Return the (X, Y) coordinate for the center point of the cell that contains the specified text.  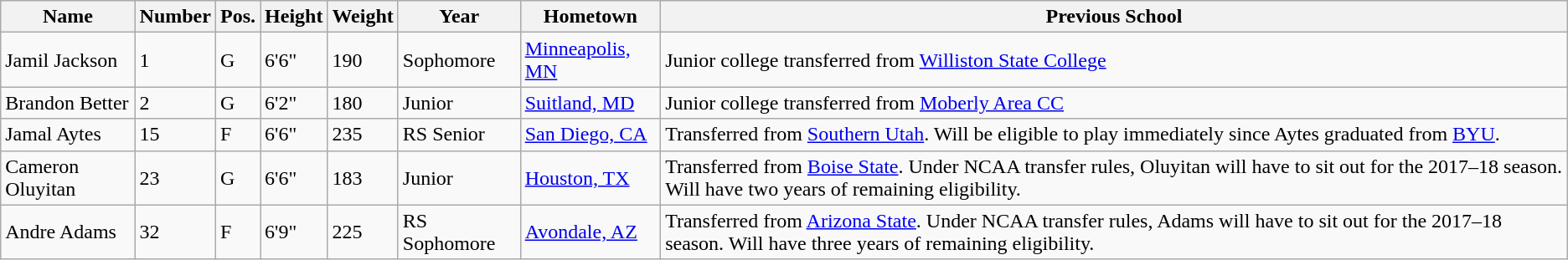
Height (294, 17)
Number (175, 17)
2 (175, 103)
6'2" (294, 103)
235 (363, 135)
Transferred from Southern Utah. Will be eligible to play immediately since Aytes graduated from BYU. (1114, 135)
Junior college transferred from Moberly Area CC (1114, 103)
1 (175, 60)
15 (175, 135)
Jamil Jackson (68, 60)
Cameron Oluyitan (68, 177)
Year (459, 17)
Brandon Better (68, 103)
183 (363, 177)
32 (175, 232)
RS Sophomore (459, 232)
225 (363, 232)
Suitland, MD (590, 103)
Jamal Aytes (68, 135)
23 (175, 177)
190 (363, 60)
6'9" (294, 232)
Previous School (1114, 17)
RS Senior (459, 135)
Name (68, 17)
Hometown (590, 17)
Sophomore (459, 60)
Houston, TX (590, 177)
Andre Adams (68, 232)
Minneapolis, MN (590, 60)
180 (363, 103)
San Diego, CA (590, 135)
Pos. (238, 17)
Avondale, AZ (590, 232)
Junior college transferred from Williston State College (1114, 60)
Weight (363, 17)
